Scan for the cell matching the given text and deliver its [x, y] coordinate at center. 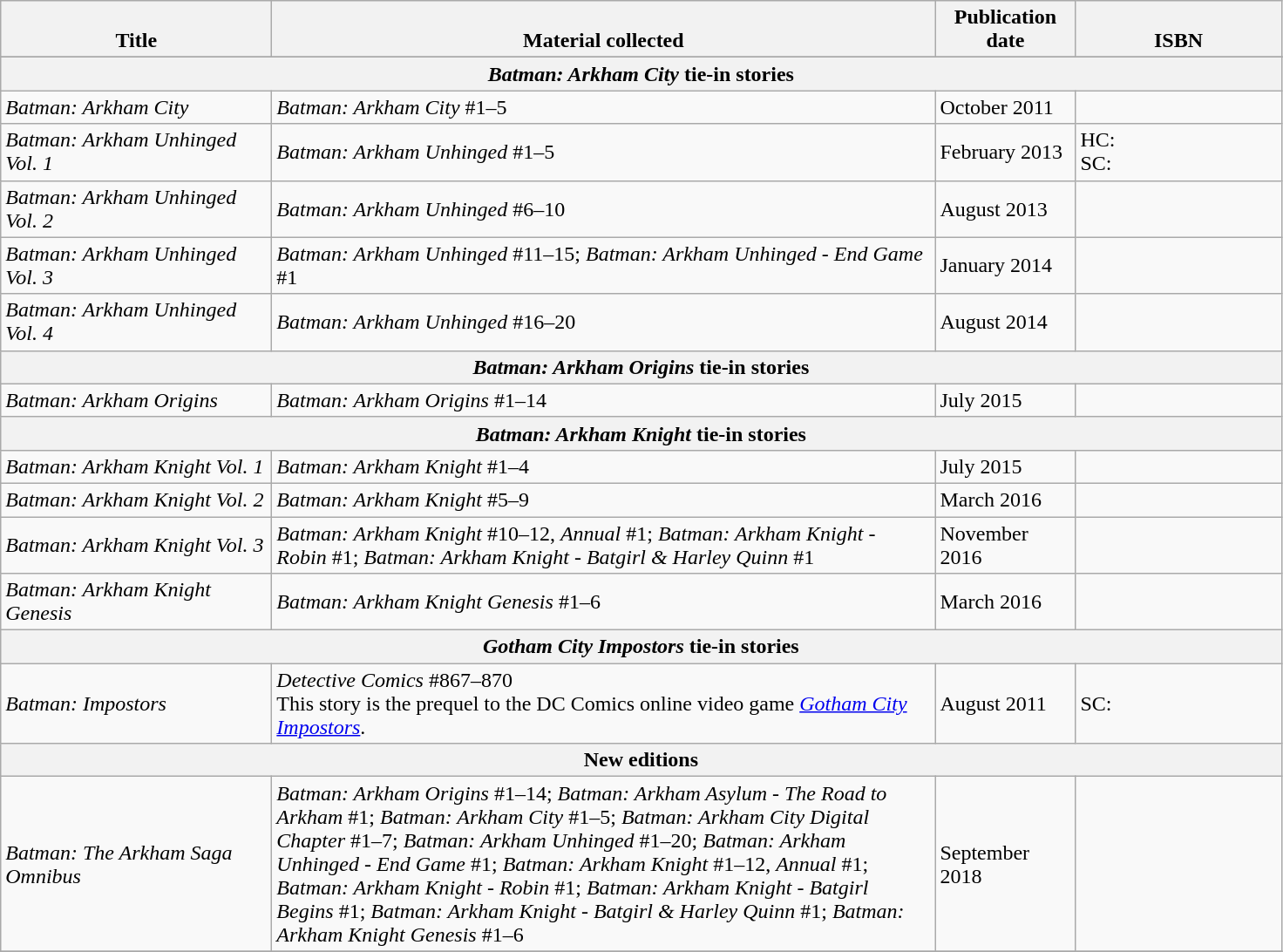
Batman: Arkham Knight Vol. 3 [136, 544]
Title [136, 30]
January 2014 [1006, 265]
Batman: Arkham Knight Genesis [136, 602]
August 2013 [1006, 209]
New editions [641, 760]
Batman: Arkham Origins #1–14 [603, 400]
Batman: Arkham Knight #5–9 [603, 500]
August 2014 [1006, 323]
Batman: Arkham Unhinged Vol. 3 [136, 265]
Batman: The Arkham Saga Omnibus [136, 864]
Batman: Arkham Origins tie-in stories [641, 367]
November 2016 [1006, 544]
ISBN [1178, 30]
August 2011 [1006, 704]
Batman: Arkham Knight Vol. 2 [136, 500]
Batman: Arkham City #1–5 [603, 107]
Batman: Arkham Unhinged #1–5 [603, 152]
Batman: Arkham Unhinged #11–15; Batman: Arkham Unhinged - End Game #1 [603, 265]
Batman: Arkham Unhinged Vol. 2 [136, 209]
Batman: Arkham Knight tie-in stories [641, 433]
Batman: Arkham Unhinged #6–10 [603, 209]
Batman: Arkham Unhinged Vol. 1 [136, 152]
Batman: Arkham Knight Vol. 1 [136, 466]
Batman: Arkham Knight #10–12, Annual #1; Batman: Arkham Knight - Robin #1; Batman: Arkham Knight - Batgirl & Harley Quinn #1 [603, 544]
September 2018 [1006, 864]
Batman: Arkham City [136, 107]
Detective Comics #867–870This story is the prequel to the DC Comics online video game Gotham City Impostors. [603, 704]
Batman: Arkham Origins [136, 400]
Batman: Arkham Knight #1–4 [603, 466]
Batman: Impostors [136, 704]
Batman: Arkham City tie-in stories [641, 74]
Batman: Arkham Knight Genesis #1–6 [603, 602]
Batman: Arkham Unhinged Vol. 4 [136, 323]
February 2013 [1006, 152]
October 2011 [1006, 107]
SC: [1178, 704]
Batman: Arkham Unhinged #16–20 [603, 323]
Material collected [603, 30]
Gotham City Impostors tie-in stories [641, 647]
HC: SC: [1178, 152]
Publication date [1006, 30]
